Return [X, Y] of the center of cell containing provided text 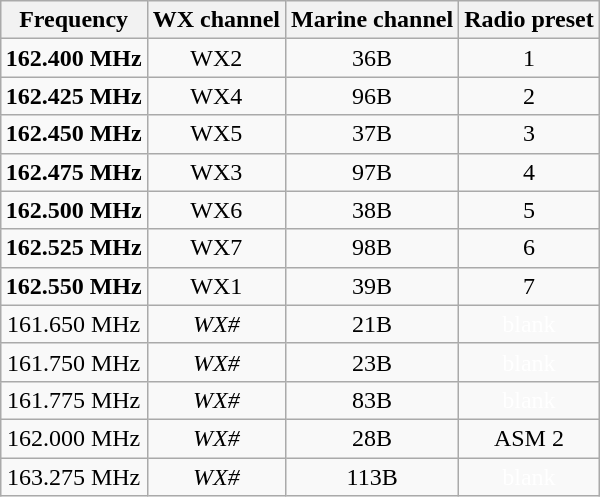
28B [372, 438]
Radio preset [530, 20]
161.750 MHz [74, 362]
2 [530, 96]
21B [372, 324]
WX5 [216, 134]
113B [372, 477]
161.775 MHz [74, 400]
WX6 [216, 210]
161.650 MHz [74, 324]
162.475 MHz [74, 172]
36B [372, 58]
96B [372, 96]
38B [372, 210]
162.425 MHz [74, 96]
WX channel [216, 20]
1 [530, 58]
163.275 MHz [74, 477]
7 [530, 286]
WX4 [216, 96]
97B [372, 172]
83B [372, 400]
3 [530, 134]
5 [530, 210]
162.525 MHz [74, 248]
37B [372, 134]
162.000 MHz [74, 438]
WX3 [216, 172]
ASM 2 [530, 438]
23B [372, 362]
Marine channel [372, 20]
162.450 MHz [74, 134]
4 [530, 172]
WX7 [216, 248]
WX1 [216, 286]
162.550 MHz [74, 286]
39B [372, 286]
WX2 [216, 58]
Frequency [74, 20]
6 [530, 248]
98B [372, 248]
162.500 MHz [74, 210]
162.400 MHz [74, 58]
